Provide the (X, Y) coordinate of the cell's center where the given text is located.  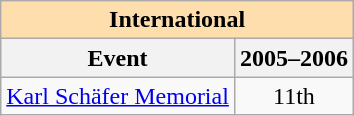
2005–2006 (294, 58)
11th (294, 96)
Karl Schäfer Memorial (118, 96)
Event (118, 58)
International (178, 20)
